Return [X, Y] of the center of cell containing provided text 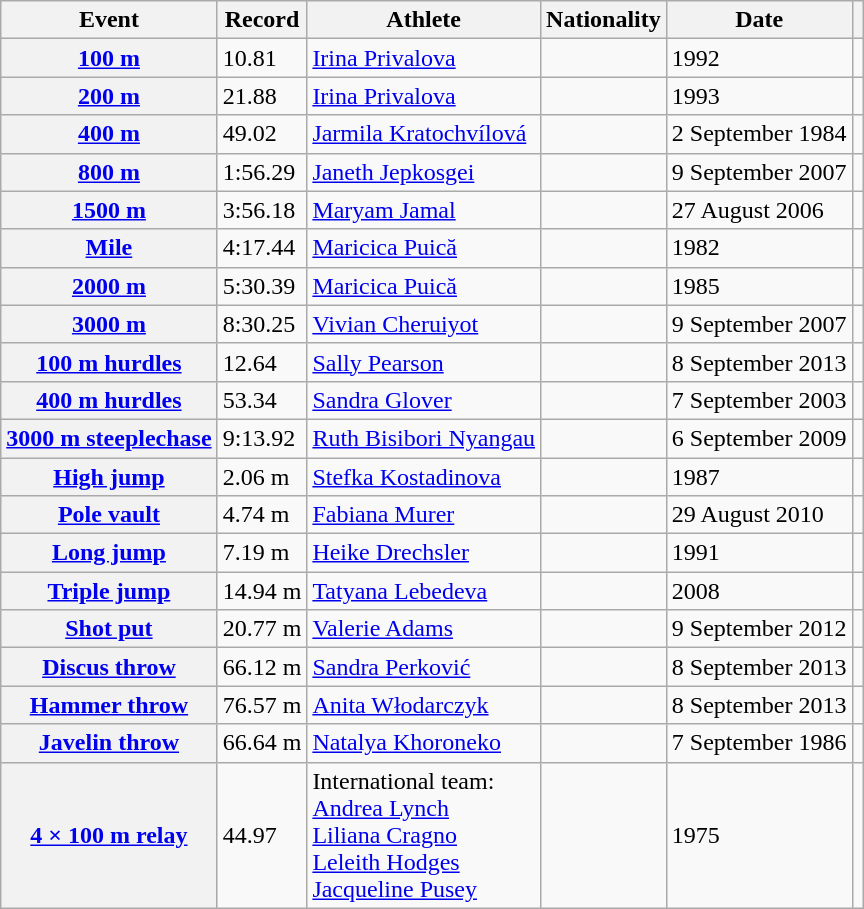
Fabiana Murer [424, 515]
53.34 [262, 400]
9 September 2012 [759, 629]
Ruth Bisibori Nyangau [424, 438]
Discus throw [109, 667]
Event [109, 20]
Vivian Cheruiyot [424, 324]
Nationality [604, 20]
29 August 2010 [759, 515]
Long jump [109, 553]
7 September 1986 [759, 743]
3:56.18 [262, 210]
3000 m [109, 324]
4.74 m [262, 515]
Pole vault [109, 515]
2 September 1984 [759, 134]
1992 [759, 58]
66.12 m [262, 667]
1500 m [109, 210]
Athlete [424, 20]
100 m [109, 58]
200 m [109, 96]
49.02 [262, 134]
Triple jump [109, 591]
400 m [109, 134]
76.57 m [262, 705]
1982 [759, 248]
Date [759, 20]
10.81 [262, 58]
1985 [759, 286]
Natalya Khoroneko [424, 743]
Stefka Kostadinova [424, 477]
7.19 m [262, 553]
12.64 [262, 362]
Tatyana Lebedeva [424, 591]
7 September 2003 [759, 400]
5:30.39 [262, 286]
14.94 m [262, 591]
1993 [759, 96]
Maryam Jamal [424, 210]
100 m hurdles [109, 362]
International team:Andrea LynchLiliana CragnoLeleith HodgesJacqueline Pusey [424, 835]
6 September 2009 [759, 438]
Javelin throw [109, 743]
3000 m steeplechase [109, 438]
1991 [759, 553]
Mile [109, 248]
Sally Pearson [424, 362]
20.77 m [262, 629]
8:30.25 [262, 324]
1:56.29 [262, 172]
21.88 [262, 96]
High jump [109, 477]
66.64 m [262, 743]
27 August 2006 [759, 210]
4:17.44 [262, 248]
2000 m [109, 286]
9:13.92 [262, 438]
Jarmila Kratochvílová [424, 134]
1987 [759, 477]
4 × 100 m relay [109, 835]
2008 [759, 591]
Hammer throw [109, 705]
Valerie Adams [424, 629]
Record [262, 20]
400 m hurdles [109, 400]
Sandra Perković [424, 667]
Sandra Glover [424, 400]
Heike Drechsler [424, 553]
Shot put [109, 629]
44.97 [262, 835]
Janeth Jepkosgei [424, 172]
2.06 m [262, 477]
1975 [759, 835]
Anita Włodarczyk [424, 705]
800 m [109, 172]
